Return (X, Y) of the center of cell containing provided text 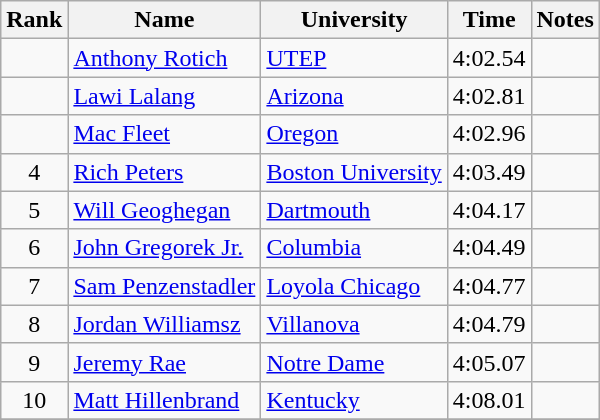
4:08.01 (489, 400)
Loyola Chicago (354, 286)
Jeremy Rae (164, 362)
10 (34, 400)
Matt Hillenbrand (164, 400)
4:02.54 (489, 58)
Boston University (354, 172)
Rank (34, 20)
Anthony Rotich (164, 58)
Will Geoghegan (164, 210)
5 (34, 210)
7 (34, 286)
Notre Dame (354, 362)
6 (34, 248)
9 (34, 362)
Dartmouth (354, 210)
Oregon (354, 134)
Time (489, 20)
4:02.81 (489, 96)
UTEP (354, 58)
Mac Fleet (164, 134)
4:03.49 (489, 172)
Notes (565, 20)
4:02.96 (489, 134)
4:04.49 (489, 248)
4:04.77 (489, 286)
Sam Penzenstadler (164, 286)
4:05.07 (489, 362)
John Gregorek Jr. (164, 248)
University (354, 20)
4:04.17 (489, 210)
Kentucky (354, 400)
Arizona (354, 96)
4 (34, 172)
Name (164, 20)
Columbia (354, 248)
8 (34, 324)
Villanova (354, 324)
Jordan Williamsz (164, 324)
4:04.79 (489, 324)
Rich Peters (164, 172)
Lawi Lalang (164, 96)
